Find where the given text appears and provide that cell's center as [X, Y] coordinate. 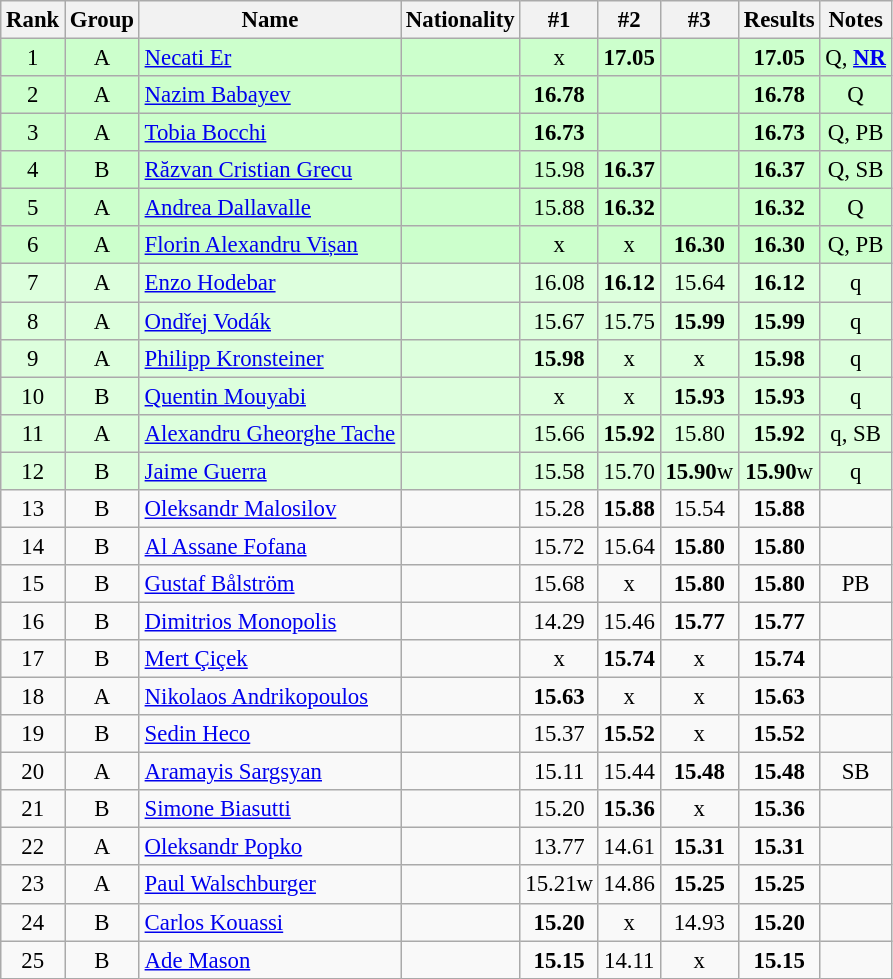
Necati Er [270, 58]
Quentin Mouyabi [270, 396]
Al Assane Fofana [270, 546]
Nazim Babayev [270, 95]
15.21w [559, 885]
14.86 [629, 885]
#2 [629, 20]
7 [33, 283]
Enzo Hodebar [270, 283]
15.66 [559, 433]
13 [33, 509]
Florin Alexandru Vișan [270, 245]
12 [33, 471]
15.70 [629, 471]
14.11 [629, 960]
Carlos Kouassi [270, 922]
15.68 [559, 584]
1 [33, 58]
Sedin Heco [270, 734]
Nikolaos Andrikopoulos [270, 697]
PB [856, 584]
Nationality [460, 20]
19 [33, 734]
18 [33, 697]
6 [33, 245]
21 [33, 809]
Tobia Bocchi [270, 133]
Group [102, 20]
3 [33, 133]
23 [33, 885]
Results [778, 20]
15.67 [559, 321]
17 [33, 659]
Rank [33, 20]
14.29 [559, 621]
Name [270, 20]
Q, SB [856, 170]
15.46 [629, 621]
5 [33, 208]
14 [33, 546]
Jaime Guerra [270, 471]
Notes [856, 20]
14.93 [699, 922]
20 [33, 772]
22 [33, 847]
14.61 [629, 847]
Simone Biasutti [270, 809]
11 [33, 433]
Răzvan Cristian Grecu [270, 170]
Philipp Kronsteiner [270, 358]
15 [33, 584]
15.44 [629, 772]
Mert Çiçek [270, 659]
Gustaf Bålström [270, 584]
13.77 [559, 847]
SB [856, 772]
9 [33, 358]
Q, NR [856, 58]
2 [33, 95]
10 [33, 396]
Aramayis Sargsyan [270, 772]
16.08 [559, 283]
15.37 [559, 734]
Ondřej Vodák [270, 321]
#3 [699, 20]
15.75 [629, 321]
Dimitrios Monopolis [270, 621]
Oleksandr Malosilov [270, 509]
15.11 [559, 772]
15.58 [559, 471]
4 [33, 170]
24 [33, 922]
25 [33, 960]
Andrea Dallavalle [270, 208]
15.54 [699, 509]
Ade Mason [270, 960]
q, SB [856, 433]
Paul Walschburger [270, 885]
15.28 [559, 509]
16 [33, 621]
Alexandru Gheorghe Tache [270, 433]
15.72 [559, 546]
8 [33, 321]
#1 [559, 20]
Oleksandr Popko [270, 847]
